Return (x, y) of the center of cell containing provided text 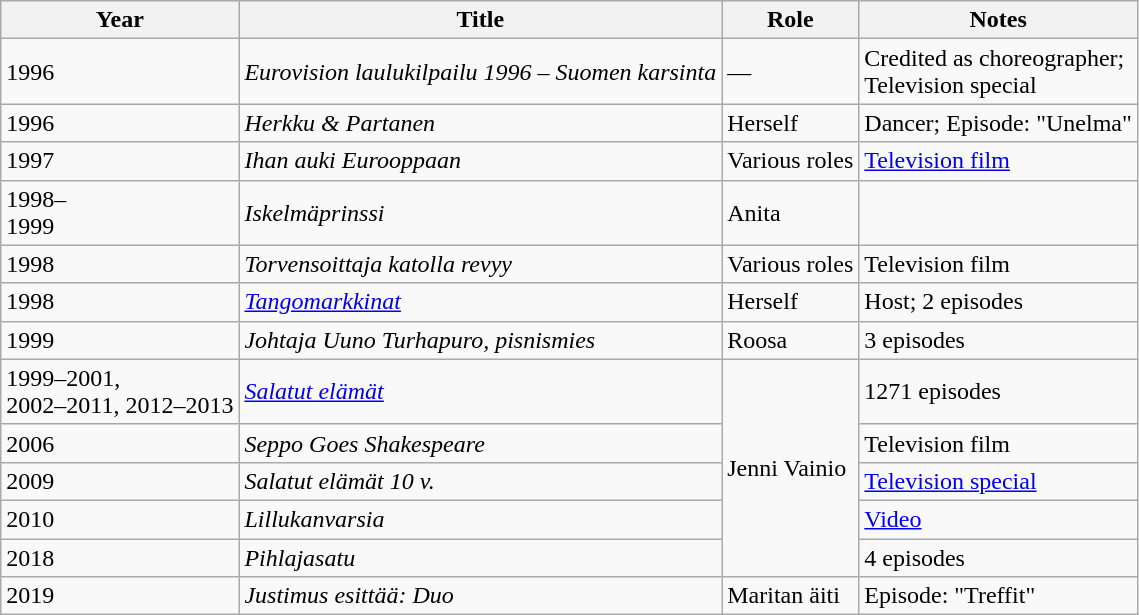
1271 episodes (998, 392)
— (790, 72)
Title (480, 20)
Television special (998, 481)
1997 (120, 161)
Jenni Vainio (790, 468)
Credited as choreographer;Television special (998, 72)
Johtaja Uuno Turhapuro, pisnismies (480, 340)
Maritan äiti (790, 596)
2010 (120, 519)
Salatut elämät 10 v. (480, 481)
Salatut elämät (480, 392)
Notes (998, 20)
1999–2001,2002–2011, 2012–2013 (120, 392)
Seppo Goes Shakespeare (480, 443)
1998–1999 (120, 212)
Justimus esittää: Duo (480, 596)
Herkku & Partanen (480, 123)
3 episodes (998, 340)
Pihlajasatu (480, 557)
Year (120, 20)
Torvensoittaja katolla revyy (480, 264)
Anita (790, 212)
Eurovision laulukilpailu 1996 – Suomen karsinta (480, 72)
2019 (120, 596)
Lillukanvarsia (480, 519)
Roosa (790, 340)
4 episodes (998, 557)
Iskelmäprinssi (480, 212)
1999 (120, 340)
Video (998, 519)
2018 (120, 557)
Host; 2 episodes (998, 302)
Episode: "Treffit" (998, 596)
Ihan auki Eurooppaan (480, 161)
Dancer; Episode: "Unelma" (998, 123)
Role (790, 20)
2009 (120, 481)
Tangomarkkinat (480, 302)
2006 (120, 443)
